Find where the given text appears and provide that cell's center as (x, y) coordinate. 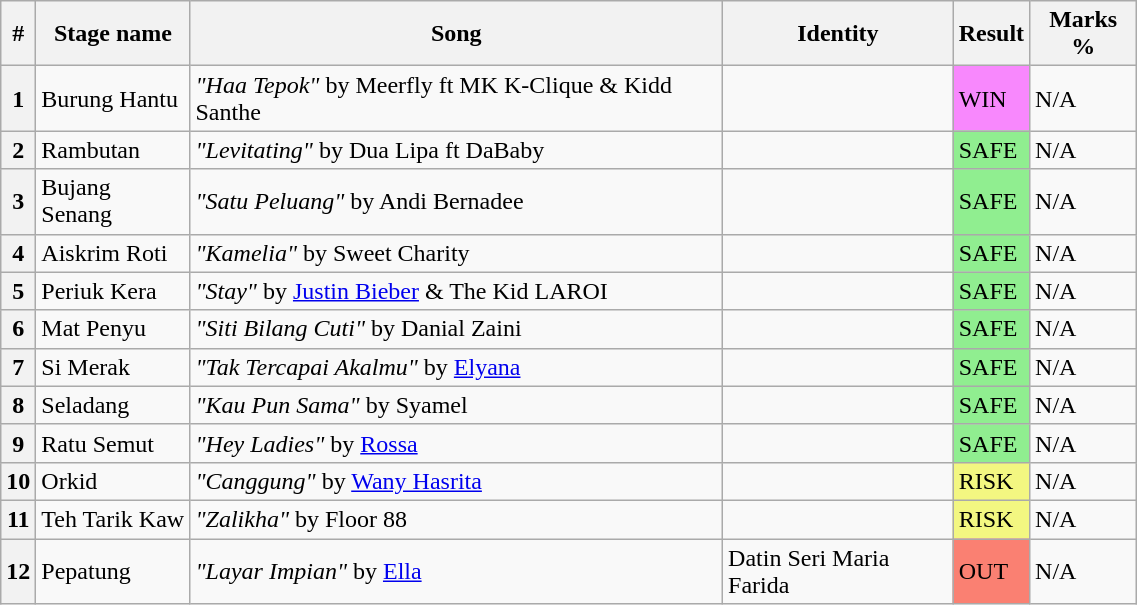
"Zalikha" by Floor 88 (456, 519)
Datin Seri Maria Farida (838, 570)
"Stay" by Justin Bieber & The Kid LAROI (456, 291)
Result (991, 34)
Teh Tarik Kaw (113, 519)
"Siti Bilang Cuti" by Danial Zaini (456, 329)
"Kamelia" by Sweet Charity (456, 253)
5 (18, 291)
2 (18, 150)
9 (18, 443)
Marks % (1084, 34)
# (18, 34)
"Kau Pun Sama" by Syamel (456, 405)
3 (18, 202)
"Satu Peluang" by Andi Bernadee (456, 202)
7 (18, 367)
Identity (838, 34)
"Haa Tepok" by Meerfly ft MK K-Clique & Kidd Santhe (456, 98)
"Tak Tercapai Akalmu" by Elyana (456, 367)
11 (18, 519)
OUT (991, 570)
Burung Hantu (113, 98)
Si Merak (113, 367)
4 (18, 253)
8 (18, 405)
Pepatung (113, 570)
Seladang (113, 405)
Orkid (113, 481)
"Layar Impian" by Ella (456, 570)
Bujang Senang (113, 202)
Rambutan (113, 150)
Stage name (113, 34)
10 (18, 481)
"Hey Ladies" by Rossa (456, 443)
Song (456, 34)
Aiskrim Roti (113, 253)
"Canggung" by Wany Hasrita (456, 481)
WIN (991, 98)
Ratu Semut (113, 443)
"Levitating" by Dua Lipa ft DaBaby (456, 150)
Mat Penyu (113, 329)
12 (18, 570)
Periuk Kera (113, 291)
6 (18, 329)
1 (18, 98)
